Output the (X, Y) coordinate of the center of the cell containing the given text.  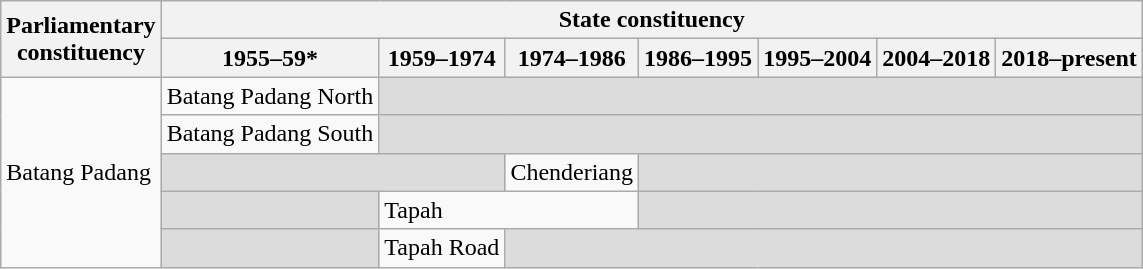
1995–2004 (818, 58)
2018–present (1070, 58)
1959–1974 (442, 58)
State constituency (652, 20)
1986–1995 (698, 58)
Tapah (509, 210)
Batang Padang (81, 172)
1974–1986 (572, 58)
Chenderiang (572, 172)
Batang Padang North (270, 96)
2004–2018 (936, 58)
Batang Padang South (270, 134)
Parliamentaryconstituency (81, 39)
1955–59* (270, 58)
Tapah Road (442, 248)
